Output the [X, Y] coordinate of the center of the cell containing the given text.  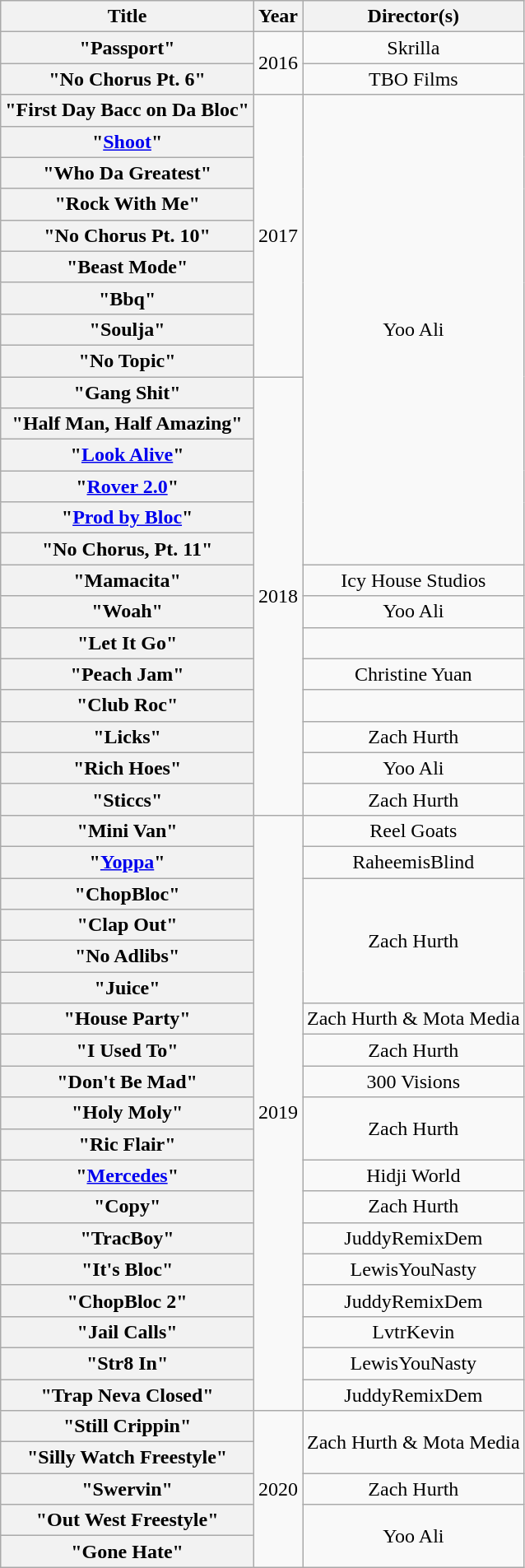
2016 [278, 63]
"Soulja" [128, 329]
2017 [278, 235]
"Rock With Me" [128, 204]
"Rich Hoes" [128, 768]
"No Topic" [128, 361]
RaheemisBlind [414, 862]
"Passport" [128, 48]
"Mercedes" [128, 1175]
2018 [278, 596]
Skrilla [414, 48]
"It's Bloc" [128, 1269]
"Club Roc" [128, 705]
"Don't Be Mad" [128, 1082]
"Licks" [128, 737]
"I Used To" [128, 1050]
"Look Alive" [128, 455]
"Silly Watch Freestyle" [128, 1458]
"Rover 2.0" [128, 486]
TBO Films [414, 79]
"Holy Moly" [128, 1113]
LvtrKevin [414, 1332]
Year [278, 16]
"TracBoy" [128, 1238]
"Beast Mode" [128, 267]
Icy House Studios [414, 580]
300 Visions [414, 1082]
"No Chorus Pt. 6" [128, 79]
"Shoot" [128, 142]
"Woah" [128, 612]
"Bbq" [128, 298]
"Ric Flair" [128, 1144]
"No Chorus, Pt. 11" [128, 549]
"Mamacita" [128, 580]
"Out West Freestyle" [128, 1520]
"Who Da Greatest" [128, 173]
"Mini Van" [128, 831]
"Clap Out" [128, 925]
"Peach Jam" [128, 674]
"Copy" [128, 1207]
Reel Goats [414, 831]
"Juice" [128, 988]
Hidji World [414, 1175]
"First Day Bacc on Da Bloc" [128, 110]
"Gone Hate" [128, 1552]
"House Party" [128, 1019]
"Let It Go" [128, 643]
"Swervin" [128, 1489]
"Half Man, Half Amazing" [128, 424]
"Jail Calls" [128, 1332]
"Trap Neva Closed" [128, 1395]
"ChopBloc 2" [128, 1300]
Director(s) [414, 16]
2020 [278, 1489]
"No Chorus Pt. 10" [128, 235]
"Prod by Bloc" [128, 518]
"Yoppa" [128, 862]
Title [128, 16]
"Sticcs" [128, 799]
"ChopBloc" [128, 893]
"Still Crippin" [128, 1426]
"Str8 In" [128, 1363]
"Gang Shit" [128, 393]
2019 [278, 1113]
"No Adlibs" [128, 956]
Christine Yuan [414, 674]
